Return (x, y) of the center of cell containing provided text 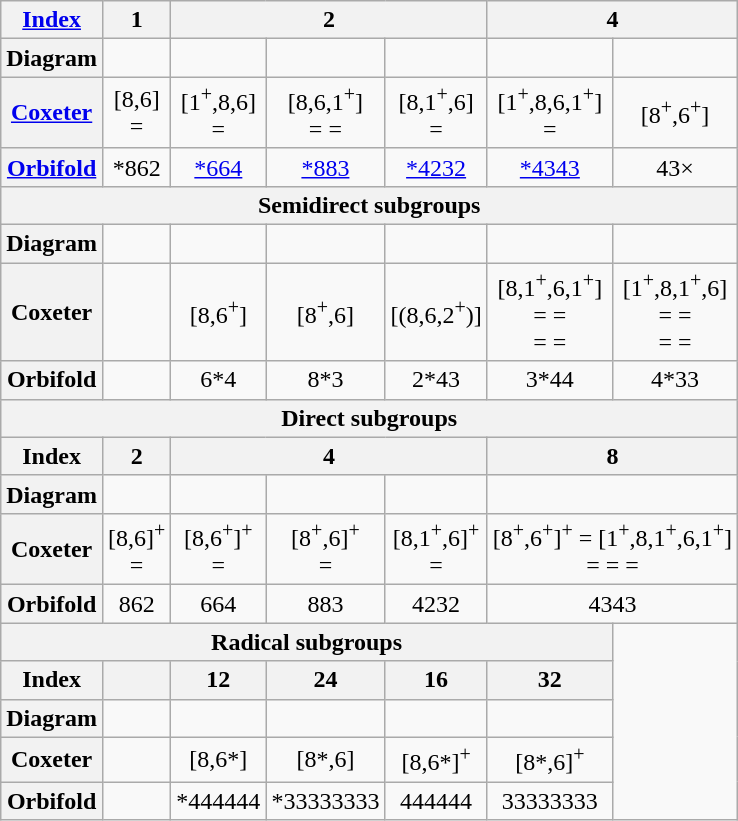
[8+,6+]+ = [1+,8,1+,6,1+] = = = (612, 549)
24 (326, 680)
Semidirect subgroups (370, 205)
1 (136, 20)
[8,6*] (218, 760)
4343 (612, 604)
[8,6*]+ (436, 760)
Radical subgroups (307, 642)
664 (218, 604)
2*43 (436, 380)
4*33 (674, 380)
*33333333 (326, 801)
*4232 (436, 167)
*862 (136, 167)
Direct subgroups (370, 418)
[8*,6] (326, 760)
[1+,8,1+,6] = = = = (674, 312)
43× (674, 167)
[8,6,1+] = = (326, 113)
[(8,6,2+)] (436, 312)
8 (612, 456)
6*4 (218, 380)
[8,1+,6]+ = (436, 549)
*4343 (550, 167)
[8,6+] (218, 312)
862 (136, 604)
12 (218, 680)
[8,6]+ = (136, 549)
[8,6+]+ = (218, 549)
[8*,6]+ (550, 760)
[1+,8,6,1+] = (550, 113)
883 (326, 604)
3*44 (550, 380)
33333333 (550, 801)
4232 (436, 604)
[8+,6+] (674, 113)
*444444 (218, 801)
[8,1+,6] = (436, 113)
[8+,6]+ = (326, 549)
[1+,8,6] = (218, 113)
16 (436, 680)
[8+,6] (326, 312)
32 (550, 680)
*883 (326, 167)
[8,6] = (136, 113)
*664 (218, 167)
[8,1+,6,1+] = = = = (550, 312)
8*3 (326, 380)
444444 (436, 801)
